Detect which cell encompasses the target text, then output its [X, Y] center coordinate. 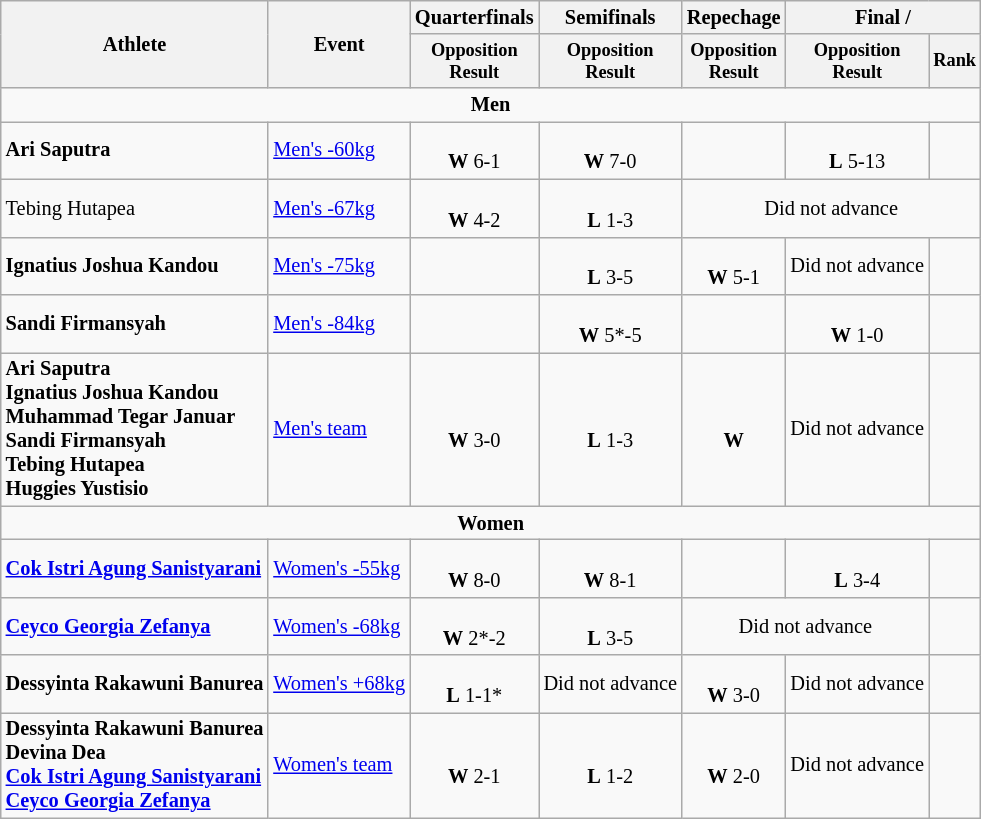
Women's team [339, 765]
Tebing Hutapea [135, 208]
W 2-0 [734, 765]
Ari SaputraIgnatius Joshua KandouMuhammad Tegar JanuarSandi FirmansyahTebing HutapeaHuggies Yustisio [135, 429]
L 1-2 [610, 765]
Ari Saputra [135, 150]
Men's -60kg [339, 150]
Dessyinta Rakawuni BanureaDevina DeaCok Istri Agung SanistyaraniCeyco Georgia Zefanya [135, 765]
L 1-1* [474, 684]
L 3-4 [858, 568]
W 8-0 [474, 568]
W 2-1 [474, 765]
Dessyinta Rakawuni Banurea [135, 684]
Semifinals [610, 17]
W 1-0 [858, 323]
Athlete [135, 44]
Women's -68kg [339, 626]
Ceyco Georgia Zefanya [135, 626]
W 5*-5 [610, 323]
W 2*-2 [474, 626]
Event [339, 44]
Men's -67kg [339, 208]
L 5-13 [858, 150]
Women's +68kg [339, 684]
W 6-1 [474, 150]
Cok Istri Agung Sanistyarani [135, 568]
Men's team [339, 429]
Repechage [734, 17]
W 4-2 [474, 208]
Women [491, 523]
W 8-1 [610, 568]
Rank [955, 61]
Final / [884, 17]
W [734, 429]
W 7-0 [610, 150]
Women's -55kg [339, 568]
Men's -84kg [339, 323]
Sandi Firmansyah [135, 323]
Men [491, 105]
Men's -75kg [339, 266]
Ignatius Joshua Kandou [135, 266]
Quarterfinals [474, 17]
W 5-1 [734, 266]
